Capture the cell that displays the provided text and extract its [x, y] central coordinate. 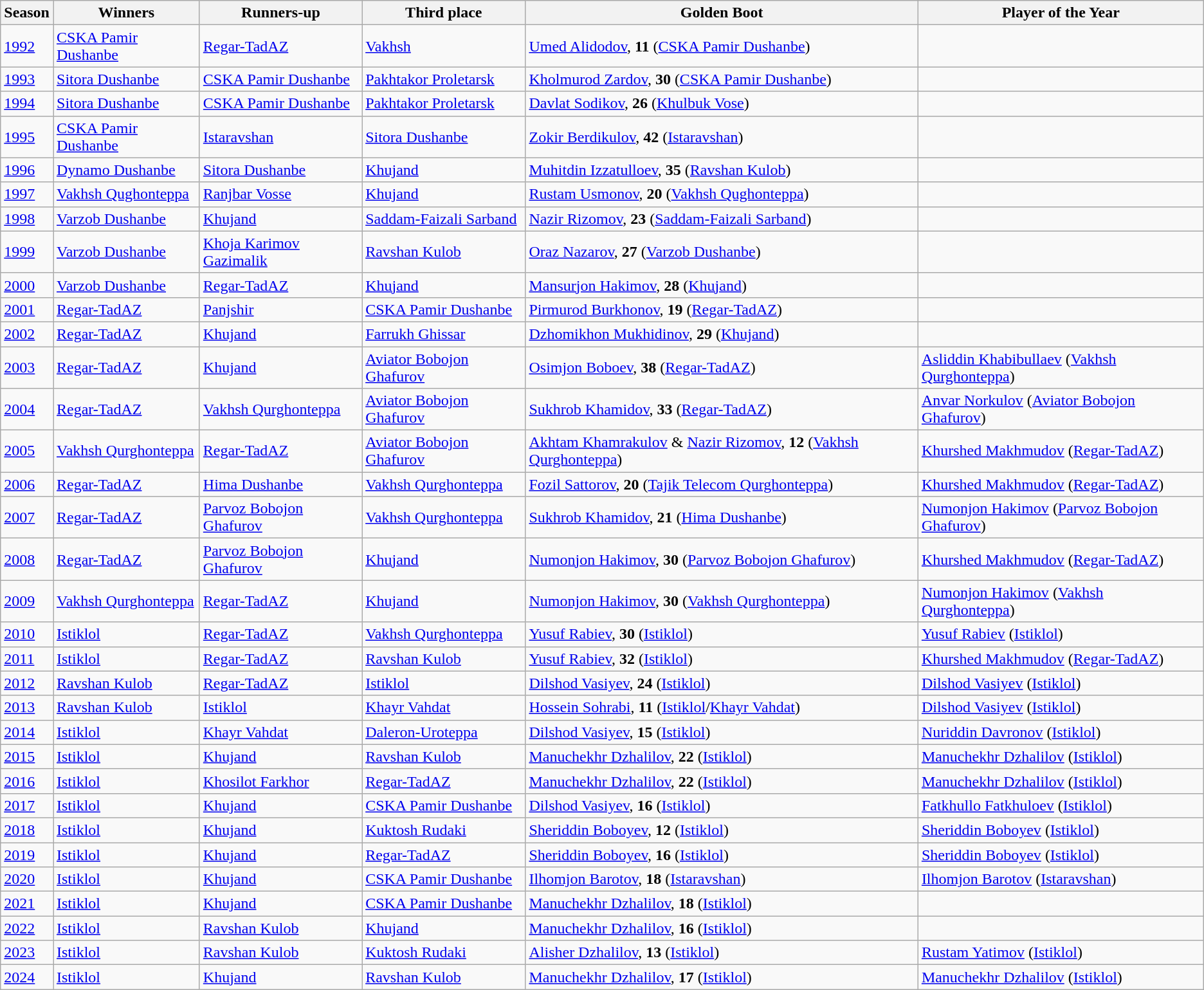
Alisher Dzhalilov, 13 (Istiklol) [722, 953]
Numonjon Hakimov (Vakhsh Qurghonteppa) [1061, 601]
2009 [27, 601]
Pirmurod Burkhonov, 19 (Regar-TadAZ) [722, 309]
Yusuf Rabiev, 30 (Istiklol) [722, 634]
2013 [27, 708]
Numonjon Hakimov, 30 (Parvoz Bobojon Ghafurov) [722, 560]
2015 [27, 756]
1995 [27, 136]
Sukhrob Khamidov, 21 (Hima Dushanbe) [722, 517]
2022 [27, 928]
Zokir Berdikulov, 42 (Istaravshan) [722, 136]
2003 [27, 367]
Anvar Norkulov (Aviator Bobojon Ghafurov) [1061, 409]
Vakhsh Qughonteppa [126, 194]
2014 [27, 732]
2019 [27, 855]
2008 [27, 560]
Kholmurod Zardov, 30 (CSKA Pamir Dushanbe) [722, 79]
Muhitdin Izzatulloev, 35 (Ravshan Kulob) [722, 170]
Dilshod Vasiyev, 24 (Istiklol) [722, 683]
Akhtam Khamrakulov & Nazir Rizomov, 12 (Vakhsh Qurghonteppa) [722, 452]
Asliddin Khabibullaev (Vakhsh Qurghonteppa) [1061, 367]
Rustam Yatimov (Istiklol) [1061, 953]
Season [27, 13]
Yusuf Rabiev, 32 (Istiklol) [722, 659]
Oraz Nazarov, 27 (Varzob Dushanbe) [722, 252]
1999 [27, 252]
1992 [27, 46]
2005 [27, 452]
1996 [27, 170]
Umed Alidodov, 11 (CSKA Pamir Dushanbe) [722, 46]
2011 [27, 659]
Yusuf Rabiev (Istiklol) [1061, 634]
Numonjon Hakimov, 30 (Vakhsh Qurghonteppa) [722, 601]
2024 [27, 977]
Dynamo Dushanbe [126, 170]
Ilhomjon Barotov (Istaravshan) [1061, 879]
Winners [126, 13]
Manuchekhr Dzhalilov, 16 (Istiklol) [722, 928]
2016 [27, 781]
Dilshod Vasiyev, 16 (Istiklol) [722, 805]
Vakhsh [444, 46]
2004 [27, 409]
Davlat Sodikov, 26 (Khulbuk Vose) [722, 104]
Fatkhullo Fatkhuloev (Istiklol) [1061, 805]
Sheriddin Boboyev, 12 (Istiklol) [722, 830]
Farrukh Ghissar [444, 334]
Hima Dushanbe [280, 484]
1993 [27, 79]
Khosilot Farkhor [280, 781]
Hossein Sohrabi, 11 (Istiklol/Khayr Vahdat) [722, 708]
Numonjon Hakimov (Parvoz Bobojon Ghafurov) [1061, 517]
Panjshir [280, 309]
1997 [27, 194]
Istaravshan [280, 136]
Ilhomjon Barotov, 18 (Istaravshan) [722, 879]
Saddam-Faizali Sarband [444, 219]
2012 [27, 683]
Dzhomikhon Mukhidinov, 29 (Khujand) [722, 334]
2021 [27, 904]
Dilshod Vasiyev, 15 (Istiklol) [722, 732]
1998 [27, 219]
2001 [27, 309]
Osimjon Boboev, 38 (Regar-TadAZ) [722, 367]
2010 [27, 634]
Golden Boot [722, 13]
Nuriddin Davronov (Istiklol) [1061, 732]
Third place [444, 13]
Fozil Sattorov, 20 (Tajik Telecom Qurghonteppa) [722, 484]
Khoja Karimov Gazimalik [280, 252]
2002 [27, 334]
2000 [27, 285]
2020 [27, 879]
Manuchekhr Dzhalilov, 17 (Istiklol) [722, 977]
Ranjbar Vosse [280, 194]
1994 [27, 104]
Sheriddin Boboyev, 16 (Istiklol) [722, 855]
2017 [27, 805]
Daleron-Uroteppa [444, 732]
2006 [27, 484]
Player of the Year [1061, 13]
Mansurjon Hakimov, 28 (Khujand) [722, 285]
2023 [27, 953]
Sukhrob Khamidov, 33 (Regar-TadAZ) [722, 409]
2018 [27, 830]
Nazir Rizomov, 23 (Saddam-Faizali Sarband) [722, 219]
Rustam Usmonov, 20 (Vakhsh Qughonteppa) [722, 194]
Runners-up [280, 13]
2007 [27, 517]
Manuchekhr Dzhalilov, 18 (Istiklol) [722, 904]
